Detect which cell encompasses the target text, then output its [X, Y] center coordinate. 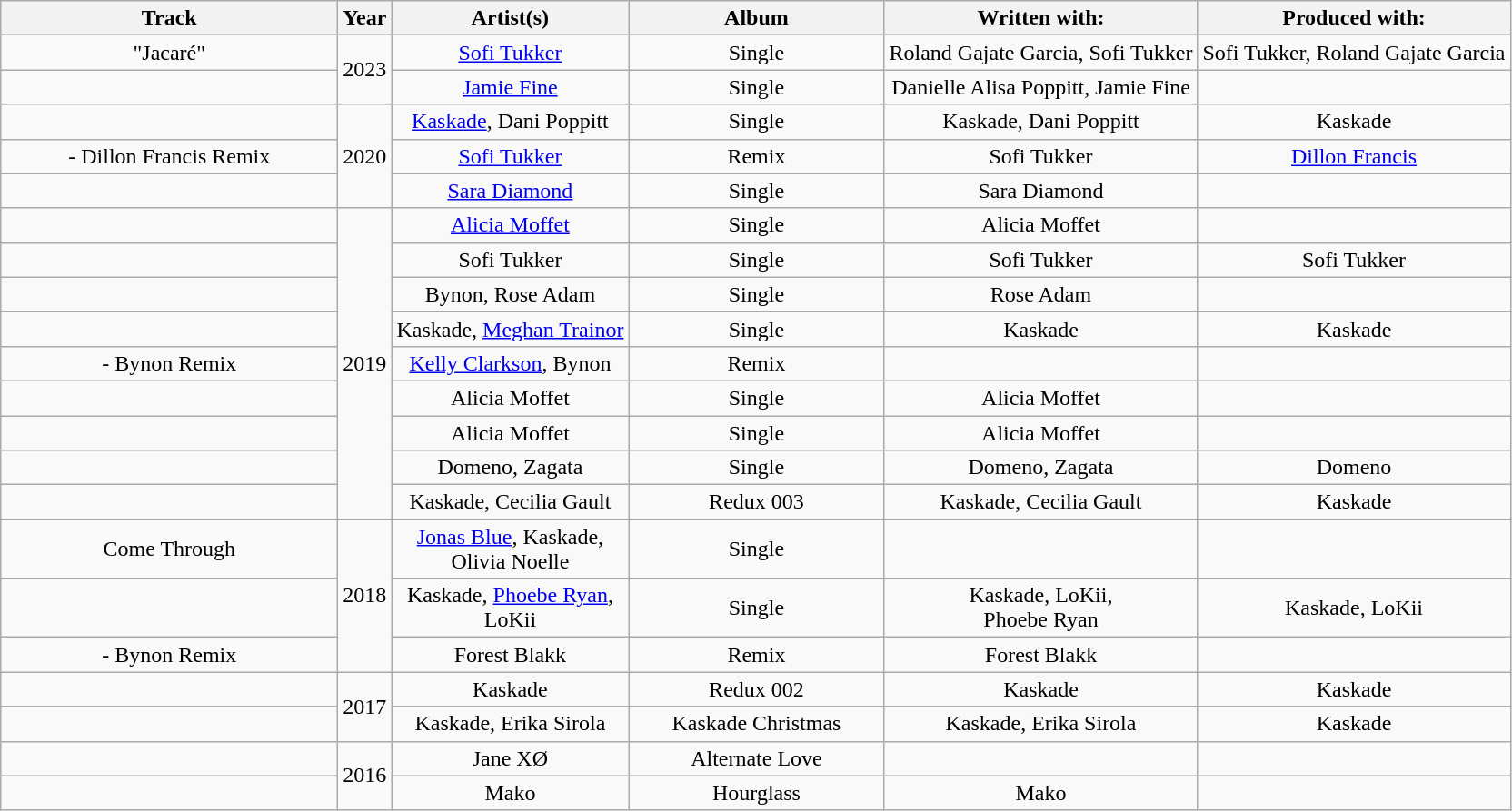
Jane XØ [511, 758]
Written with: [1041, 18]
Come Through [169, 549]
Jonas Blue, Kaskade,Olivia Noelle [511, 549]
Domeno [1354, 468]
2019 [365, 363]
Jamie Fine [511, 87]
Kaskade, Phoebe Ryan,LoKii [511, 608]
2023 [365, 70]
Kaskade, LoKii [1354, 608]
2020 [365, 156]
- Dillon Francis Remix [169, 156]
Kelly Clarkson, Bynon [511, 363]
Roland Gajate Garcia, Sofi Tukker [1041, 53]
Hourglass [756, 793]
Produced with: [1354, 18]
2017 [365, 707]
Dillon Francis [1354, 156]
Artist(s) [511, 18]
Bynon, Rose Adam [511, 294]
Rose Adam [1041, 294]
Alternate Love [756, 758]
Kaskade, Meghan Trainor [511, 329]
Redux 002 [756, 689]
Year [365, 18]
Kaskade, LoKii,Phoebe Ryan [1041, 608]
2016 [365, 776]
Kaskade Christmas [756, 724]
2018 [365, 596]
"Jacaré" [169, 53]
Track [169, 18]
Danielle Alisa Poppitt, Jamie Fine [1041, 87]
Sofi Tukker, Roland Gajate Garcia [1354, 53]
Album [756, 18]
Redux 003 [756, 502]
